Return the [x, y] coordinate for the center point of the cell that contains the specified text.  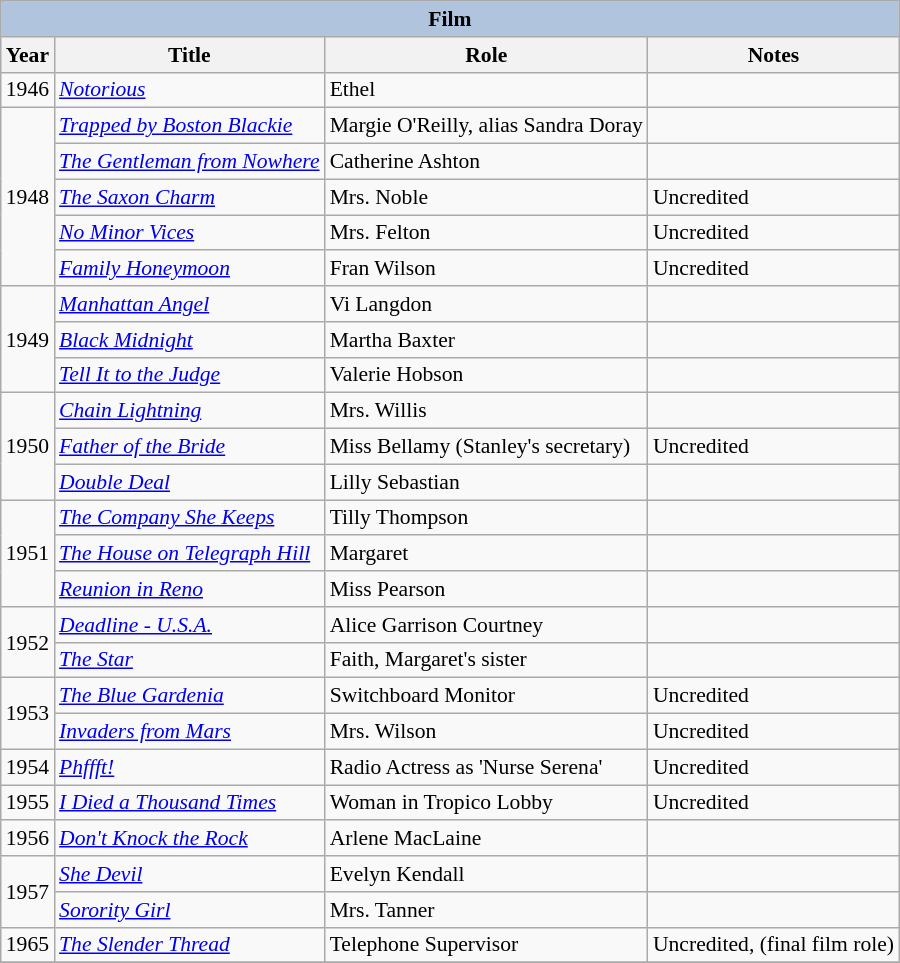
Sorority Girl [190, 910]
1956 [28, 839]
Mrs. Noble [486, 197]
Double Deal [190, 482]
1950 [28, 446]
Role [486, 55]
Valerie Hobson [486, 375]
Reunion in Reno [190, 589]
Film [450, 19]
1965 [28, 945]
Alice Garrison Courtney [486, 625]
Arlene MacLaine [486, 839]
The Company She Keeps [190, 518]
Martha Baxter [486, 340]
Radio Actress as 'Nurse Serena' [486, 767]
Mrs. Felton [486, 233]
1951 [28, 554]
Invaders from Mars [190, 732]
The House on Telegraph Hill [190, 554]
The Star [190, 660]
Mrs. Willis [486, 411]
Black Midnight [190, 340]
Deadline - U.S.A. [190, 625]
Catherine Ashton [486, 162]
1957 [28, 892]
Tell It to the Judge [190, 375]
The Slender Thread [190, 945]
Margie O'Reilly, alias Sandra Doray [486, 126]
Miss Bellamy (Stanley's secretary) [486, 447]
No Minor Vices [190, 233]
Mrs. Wilson [486, 732]
Telephone Supervisor [486, 945]
1955 [28, 803]
Switchboard Monitor [486, 696]
Manhattan Angel [190, 304]
Don't Knock the Rock [190, 839]
Father of the Bride [190, 447]
1949 [28, 340]
Title [190, 55]
1954 [28, 767]
Uncredited, (final film role) [774, 945]
Year [28, 55]
1946 [28, 90]
She Devil [190, 874]
Chain Lightning [190, 411]
The Gentleman from Nowhere [190, 162]
Ethel [486, 90]
Woman in Tropico Lobby [486, 803]
Margaret [486, 554]
Notes [774, 55]
Mrs. Tanner [486, 910]
Lilly Sebastian [486, 482]
1953 [28, 714]
Miss Pearson [486, 589]
Vi Langdon [486, 304]
The Saxon Charm [190, 197]
Faith, Margaret's sister [486, 660]
Trapped by Boston Blackie [190, 126]
I Died a Thousand Times [190, 803]
Evelyn Kendall [486, 874]
1952 [28, 642]
Tilly Thompson [486, 518]
1948 [28, 197]
Phffft! [190, 767]
Fran Wilson [486, 269]
Family Honeymoon [190, 269]
Notorious [190, 90]
The Blue Gardenia [190, 696]
